From the cell containing the given text, extract its center point as [X, Y] coordinate. 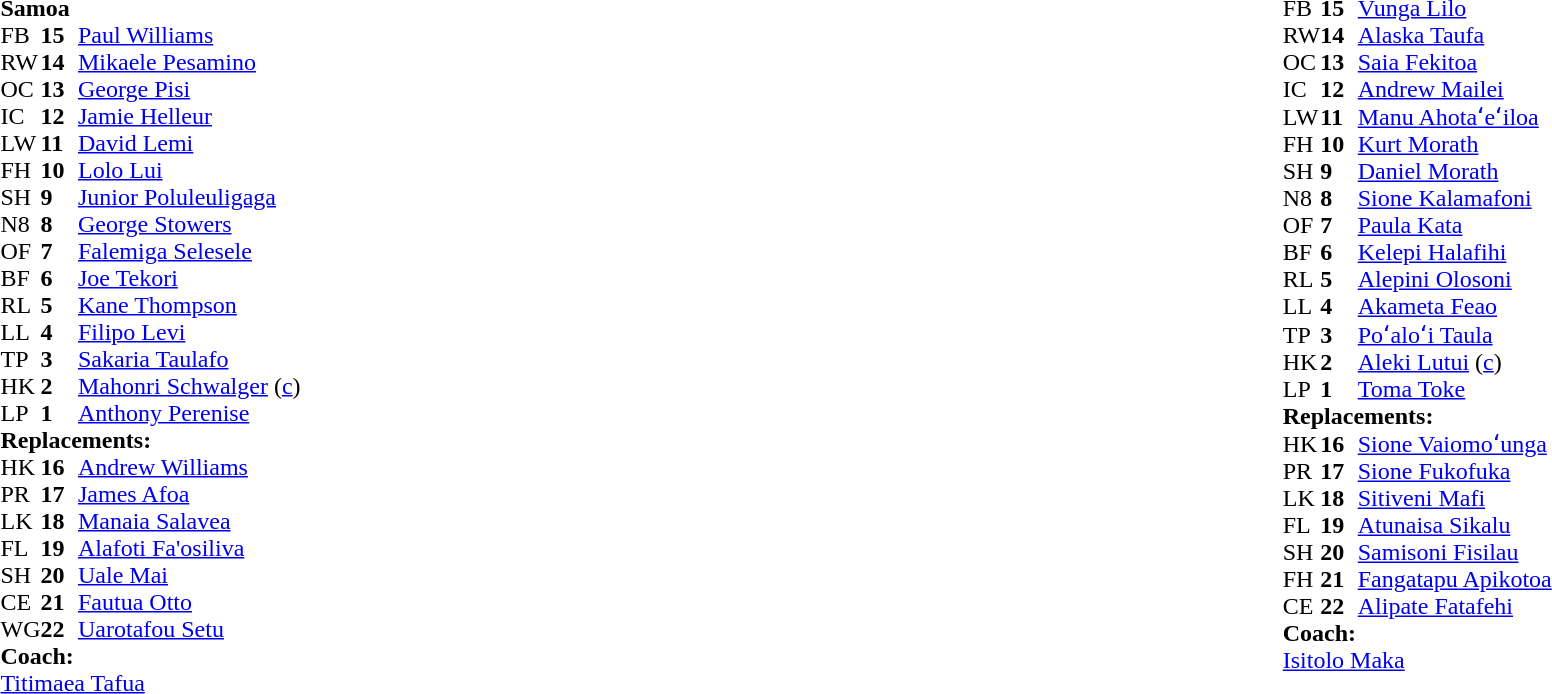
Sione Vaiomoʻunga [1455, 444]
Andrew Mailei [1455, 90]
Sakaria Taulafo [190, 360]
George Stowers [190, 224]
Lolo Lui [190, 170]
Toma Toke [1455, 390]
Daniel Morath [1455, 172]
FB [20, 36]
Jamie Helleur [190, 116]
James Afoa [190, 494]
Sione Kalamafoni [1455, 198]
Filipo Levi [190, 332]
Paul Williams [190, 36]
Mikaele Pesamino [190, 62]
Uale Mai [190, 576]
Isitolo Maka [1418, 660]
Anthony Perenise [190, 414]
Fautua Otto [190, 602]
Sitiveni Mafi [1455, 498]
Atunaisa Sikalu [1455, 526]
Joe Tekori [190, 278]
Kurt Morath [1455, 144]
Andrew Williams [190, 468]
Alaska Taufa [1455, 36]
David Lemi [190, 144]
15 [59, 36]
WG [20, 630]
Junior Poluleuligaga [190, 198]
Poʻaloʻi Taula [1455, 334]
Fangatapu Apikotoa [1455, 580]
Alafoti Fa'osiliva [190, 548]
Samisoni Fisilau [1455, 552]
Uarotafou Setu [190, 630]
Paula Kata [1455, 226]
George Pisi [190, 90]
Alepini Olosoni [1455, 280]
Alipate Fatafehi [1455, 606]
Kane Thompson [190, 306]
Aleki Lutui (c) [1455, 362]
Mahonri Schwalger (c) [190, 386]
Saia Fekitoa [1455, 62]
Kelepi Halafihi [1455, 252]
Sione Fukofuka [1455, 472]
Akameta Feao [1455, 306]
Manaia Salavea [190, 522]
Manu Ahotaʻeʻiloa [1455, 116]
Falemiga Selesele [190, 252]
